Detect which cell encompasses the target text, then output its (x, y) center coordinate. 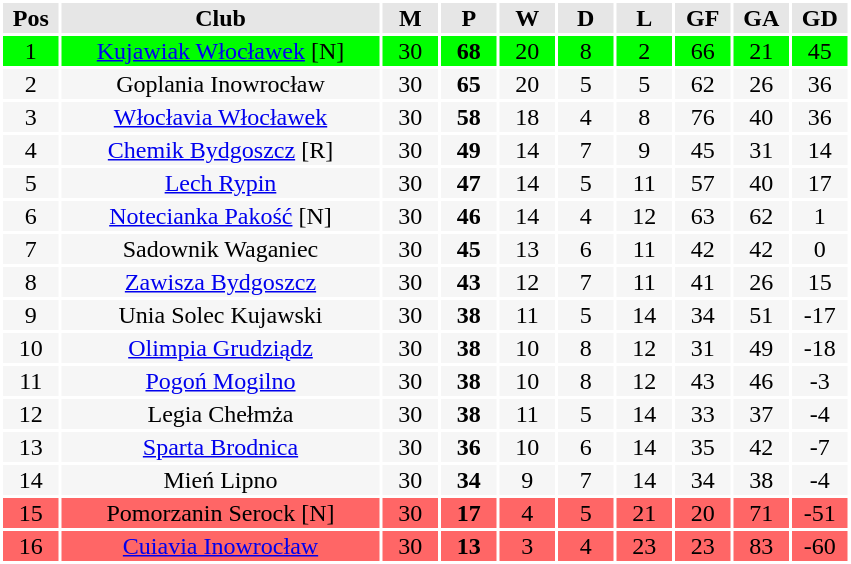
L (644, 18)
M (410, 18)
16 (31, 546)
Włocłavia Włocławek (221, 117)
Pogoń Mogilno (221, 381)
68 (469, 51)
37 (762, 414)
Goplania Inowrocław (221, 84)
Chemik Bydgoszcz [R] (221, 150)
W (528, 18)
33 (703, 414)
-60 (820, 546)
-17 (820, 315)
76 (703, 117)
-18 (820, 348)
Sadownik Waganiec (221, 249)
65 (469, 84)
66 (703, 51)
Legia Chełmża (221, 414)
Club (221, 18)
Lech Rypin (221, 183)
D (586, 18)
-3 (820, 381)
58 (469, 117)
0 (820, 249)
35 (703, 447)
Kujawiak Włocławek [N] (221, 51)
-7 (820, 447)
Sparta Brodnica (221, 447)
Pos (31, 18)
51 (762, 315)
18 (528, 117)
47 (469, 183)
71 (762, 513)
Cuiavia Inowrocław (221, 546)
GA (762, 18)
Unia Solec Kujawski (221, 315)
Pomorzanin Serock [N] (221, 513)
Mień Lipno (221, 480)
63 (703, 216)
GD (820, 18)
Zawisza Bydgoszcz (221, 282)
57 (703, 183)
41 (703, 282)
83 (762, 546)
Olimpia Grudziądz (221, 348)
Notecianka Pakość [N] (221, 216)
GF (703, 18)
P (469, 18)
-51 (820, 513)
